Return the [X, Y] coordinate for the center point of the cell that contains the specified text.  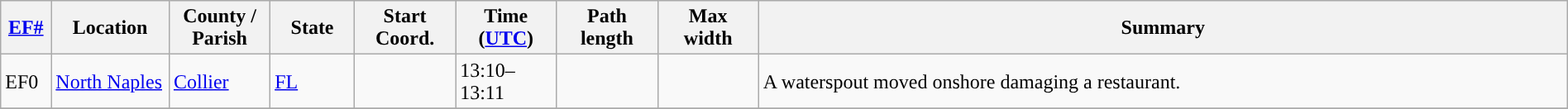
Collier [219, 81]
North Naples [111, 81]
State [313, 28]
EF# [26, 28]
A waterspout moved onshore damaging a restaurant. [1163, 81]
Summary [1163, 28]
EF0 [26, 81]
Start Coord. [404, 28]
Location [111, 28]
Path length [607, 28]
13:10–13:11 [506, 81]
County / Parish [219, 28]
Max width [708, 28]
Time (UTC) [506, 28]
FL [313, 81]
